Locate the cell with the specified text and output its [x, y] center coordinate. 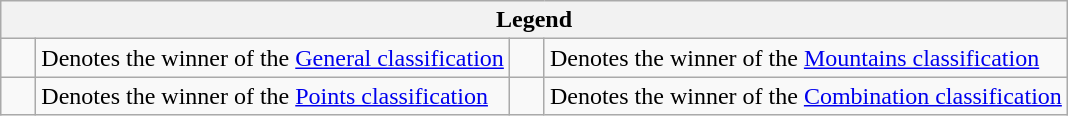
Denotes the winner of the General classification [273, 58]
Denotes the winner of the Mountains classification [806, 58]
Legend [534, 20]
Denotes the winner of the Combination classification [806, 96]
Denotes the winner of the Points classification [273, 96]
